Determine the [X, Y] coordinate at the center of the cell enclosing the given text.  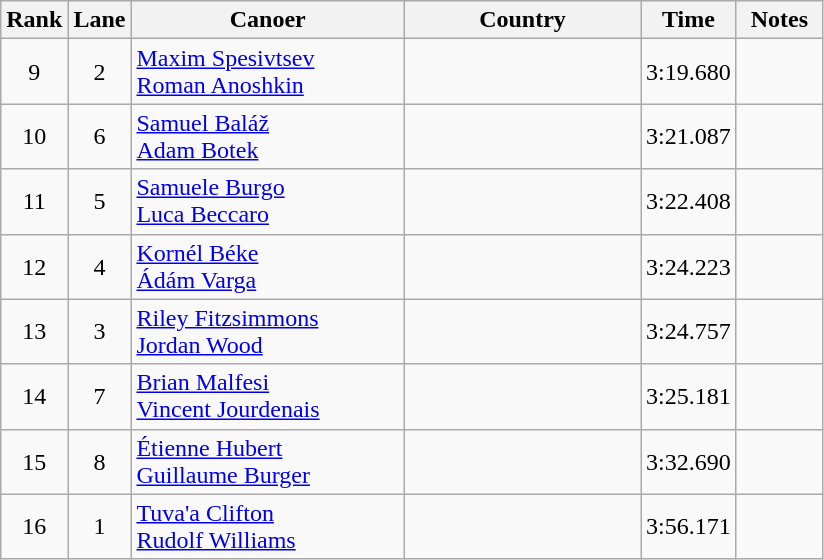
3:22.408 [689, 202]
1 [100, 526]
Canoer [268, 20]
9 [34, 72]
3:32.690 [689, 462]
6 [100, 136]
Samuel BalážAdam Botek [268, 136]
3 [100, 332]
10 [34, 136]
7 [100, 396]
3:25.181 [689, 396]
Étienne HubertGuillaume Burger [268, 462]
Maxim SpesivtsevRoman Anoshkin [268, 72]
16 [34, 526]
Lane [100, 20]
3:21.087 [689, 136]
Rank [34, 20]
12 [34, 266]
Brian MalfesiVincent Jourdenais [268, 396]
Notes [779, 20]
Country [522, 20]
Kornél BékeÁdám Varga [268, 266]
Samuele BurgoLuca Beccaro [268, 202]
11 [34, 202]
14 [34, 396]
13 [34, 332]
3:24.223 [689, 266]
Time [689, 20]
8 [100, 462]
3:19.680 [689, 72]
Riley FitzsimmonsJordan Wood [268, 332]
Tuva'a CliftonRudolf Williams [268, 526]
2 [100, 72]
3:24.757 [689, 332]
15 [34, 462]
3:56.171 [689, 526]
5 [100, 202]
4 [100, 266]
